Extract the (X, Y) coordinate from the center of the cell holding the provided text.  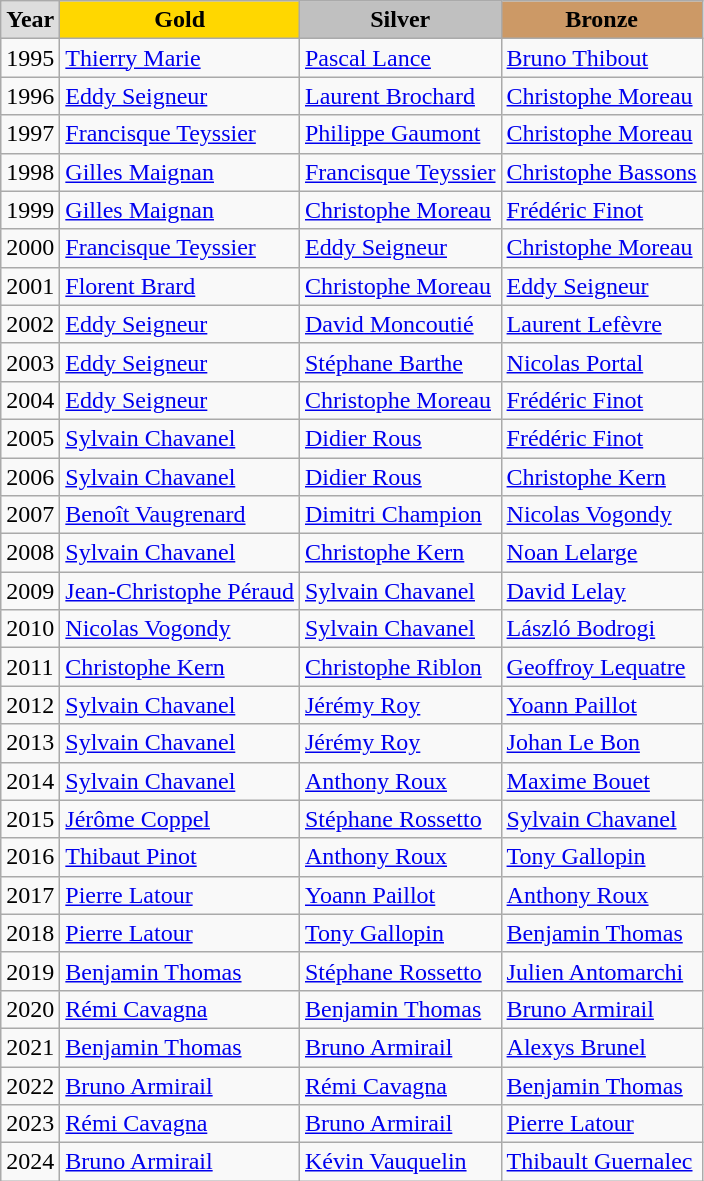
2020 (30, 1009)
2000 (30, 248)
Kévin Vauquelin (400, 1162)
2018 (30, 933)
1999 (30, 210)
1997 (30, 134)
2015 (30, 819)
Nicolas Portal (602, 362)
Philippe Gaumont (400, 134)
Benoît Vaugrenard (180, 515)
2012 (30, 705)
Christophe Riblon (400, 667)
2022 (30, 1085)
László Bodrogi (602, 629)
2011 (30, 667)
2001 (30, 286)
Johan Le Bon (602, 743)
2004 (30, 400)
2009 (30, 591)
Dimitri Champion (400, 515)
1996 (30, 96)
2013 (30, 743)
Jérôme Coppel (180, 819)
Christophe Bassons (602, 172)
2003 (30, 362)
Florent Brard (180, 286)
David Moncoutié (400, 324)
Silver (400, 20)
Laurent Lefèvre (602, 324)
Alexys Brunel (602, 1047)
2008 (30, 553)
2014 (30, 781)
2007 (30, 515)
2021 (30, 1047)
Bruno Thibout (602, 58)
2016 (30, 857)
Geoffroy Lequatre (602, 667)
2010 (30, 629)
2024 (30, 1162)
2023 (30, 1124)
Pascal Lance (400, 58)
2002 (30, 324)
2019 (30, 971)
Year (30, 20)
Laurent Brochard (400, 96)
2005 (30, 438)
Thibaut Pinot (180, 857)
Maxime Bouet (602, 781)
Thierry Marie (180, 58)
Stéphane Barthe (400, 362)
Bronze (602, 20)
Jean-Christophe Péraud (180, 591)
Julien Antomarchi (602, 971)
Thibault Guernalec (602, 1162)
1995 (30, 58)
2017 (30, 895)
David Lelay (602, 591)
1998 (30, 172)
Noan Lelarge (602, 553)
2006 (30, 477)
Gold (180, 20)
